Return (X, Y) of the center of cell containing provided text 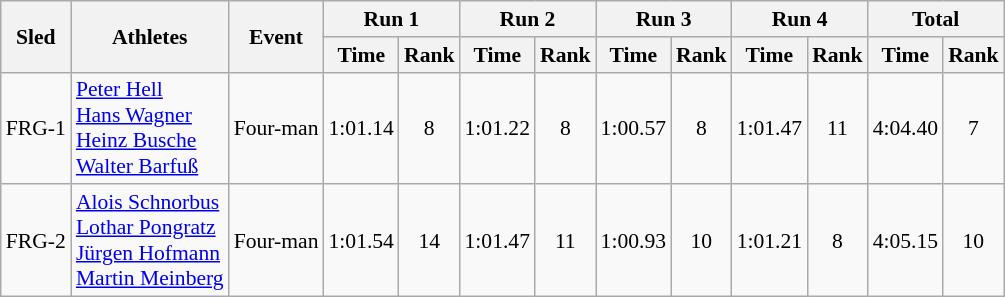
Athletes (150, 36)
7 (974, 128)
FRG-2 (36, 241)
1:01.14 (360, 128)
Event (276, 36)
Run 3 (664, 19)
Alois SchnorbusLothar PongratzJürgen HofmannMartin Meinberg (150, 241)
1:01.21 (770, 241)
1:01.54 (360, 241)
Sled (36, 36)
14 (430, 241)
1:01.22 (498, 128)
4:05.15 (906, 241)
FRG-1 (36, 128)
Run 2 (528, 19)
Run 1 (391, 19)
Run 4 (800, 19)
Total (936, 19)
1:00.57 (634, 128)
4:04.40 (906, 128)
1:00.93 (634, 241)
Peter HellHans WagnerHeinz BuscheWalter Barfuß (150, 128)
